Detect which cell encompasses the target text, then output its [X, Y] center coordinate. 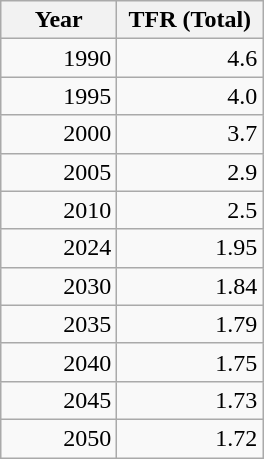
1.75 [190, 362]
2040 [59, 362]
2.5 [190, 210]
1.72 [190, 438]
4.0 [190, 96]
2045 [59, 400]
1995 [59, 96]
2000 [59, 134]
3.7 [190, 134]
TFR (Total) [190, 20]
1990 [59, 58]
2024 [59, 248]
2005 [59, 172]
1.73 [190, 400]
2030 [59, 286]
2035 [59, 324]
1.95 [190, 248]
1.84 [190, 286]
4.6 [190, 58]
2050 [59, 438]
Year [59, 20]
2.9 [190, 172]
1.79 [190, 324]
2010 [59, 210]
